For the text-containing cell, return its midpoint in (x, y) coordinate format. 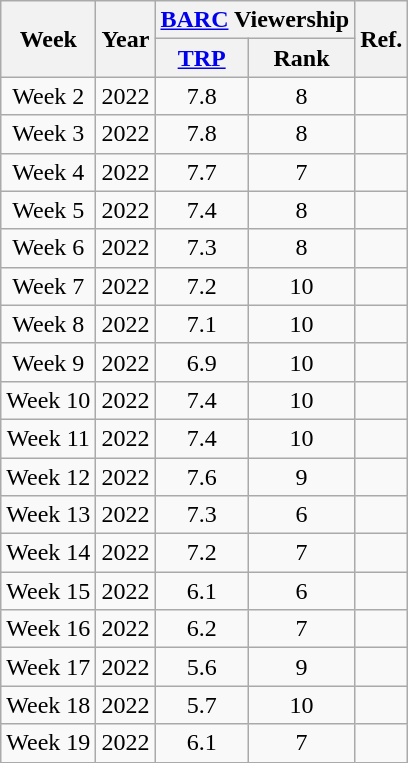
Week 15 (48, 591)
Week 11 (48, 438)
Year (126, 39)
Week 19 (48, 743)
Week (48, 39)
Week 9 (48, 362)
Week 2 (48, 96)
7.6 (202, 477)
Week 13 (48, 515)
5.7 (202, 705)
5.6 (202, 667)
7.7 (202, 172)
Week 3 (48, 134)
Week 7 (48, 286)
Week 17 (48, 667)
Week 12 (48, 477)
Week 8 (48, 324)
TRP (202, 58)
Week 14 (48, 553)
Week 6 (48, 248)
Week 5 (48, 210)
6.9 (202, 362)
Week 4 (48, 172)
Week 18 (48, 705)
Week 16 (48, 629)
Week 10 (48, 400)
Rank (301, 58)
7.1 (202, 324)
BARC Viewership (255, 20)
Ref. (382, 39)
6.2 (202, 629)
